Return the [X, Y] coordinate for the center point of the cell that contains the specified text.  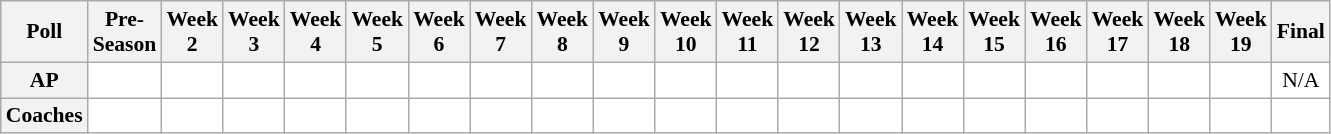
Week12 [809, 32]
Week3 [254, 32]
Coaches [44, 116]
Week11 [748, 32]
Week13 [871, 32]
N/A [1301, 80]
Week8 [562, 32]
Week14 [933, 32]
Week5 [377, 32]
Week17 [1118, 32]
Week10 [686, 32]
Week4 [316, 32]
Week19 [1241, 32]
Week18 [1179, 32]
Week2 [192, 32]
Final [1301, 32]
Week16 [1056, 32]
Week7 [501, 32]
Week9 [624, 32]
Poll [44, 32]
Pre-Season [125, 32]
Week6 [439, 32]
AP [44, 80]
Week15 [994, 32]
